Find where the given text appears and provide that cell's center as [x, y] coordinate. 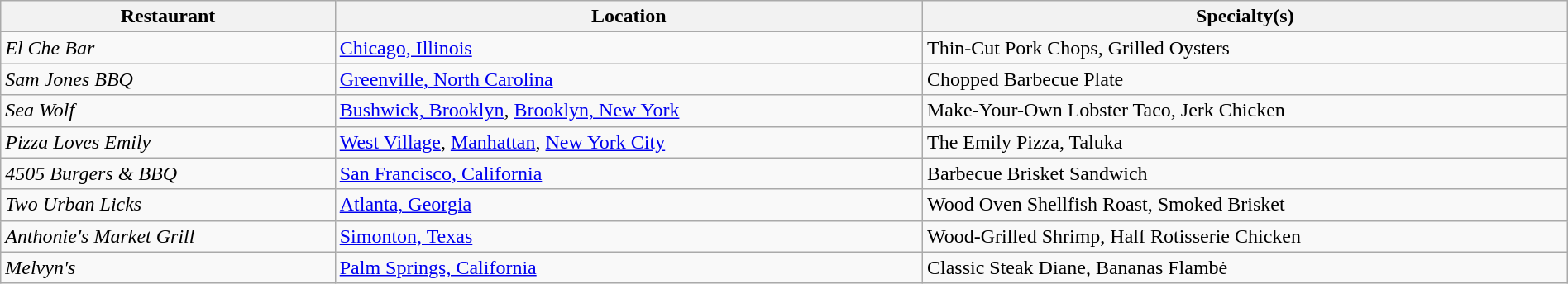
Make-Your-Own Lobster Taco, Jerk Chicken [1245, 111]
San Francisco, California [629, 173]
Restaurant [168, 17]
Chicago, Illinois [629, 48]
Sea Wolf [168, 111]
West Village, Manhattan, New York City [629, 142]
4505 Burgers & BBQ [168, 173]
Sam Jones BBQ [168, 79]
Specialty(s) [1245, 17]
Classic Steak Diane, Bananas Flambė [1245, 267]
Wood Oven Shellfish Roast, Smoked Brisket [1245, 205]
Thin-Cut Pork Chops, Grilled Oysters [1245, 48]
Atlanta, Georgia [629, 205]
Pizza Loves Emily [168, 142]
Chopped Barbecue Plate [1245, 79]
Two Urban Licks [168, 205]
Greenville, North Carolina [629, 79]
Simonton, Texas [629, 236]
Barbecue Brisket Sandwich [1245, 173]
Bushwick, Brooklyn, Brooklyn, New York [629, 111]
Wood-Grilled Shrimp, Half Rotisserie Chicken [1245, 236]
Palm Springs, California [629, 267]
The Emily Pizza, Taluka [1245, 142]
Anthonie's Market Grill [168, 236]
Location [629, 17]
Melvyn's [168, 267]
El Che Bar [168, 48]
